Capture the cell that displays the provided text and extract its [X, Y] central coordinate. 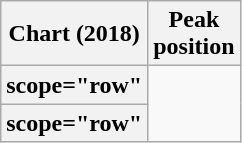
Peak position [194, 34]
Chart (2018) [74, 34]
